Find where the given text appears and provide that cell's center as [x, y] coordinate. 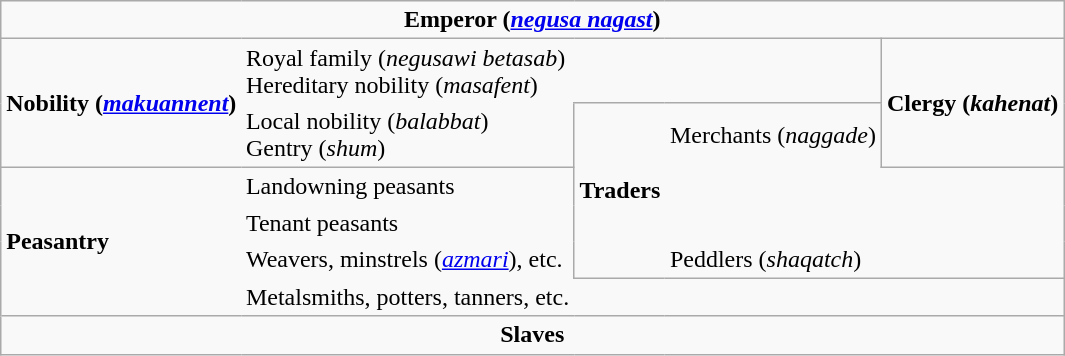
Royal family (negusawi betasab) Hereditary nobility (masafent) [408, 71]
Landowning peasants [408, 186]
Clergy (kahenat) [972, 104]
Peddlers (shaqatch) [864, 260]
Merchants (naggade) [773, 135]
Peasantry [121, 241]
Local nobility (balabbat) Gentry (shum) [408, 135]
Metalsmiths, potters, tanners, etc. [408, 298]
Nobility (makuannent) [121, 104]
Emperor (negusa nagast) [532, 20]
Slaves [532, 335]
Tenant peasants [408, 224]
Weavers, minstrels (azmari), etc. [408, 260]
Traders [620, 191]
